Scan for the cell matching the given text and deliver its [X, Y] coordinate at center. 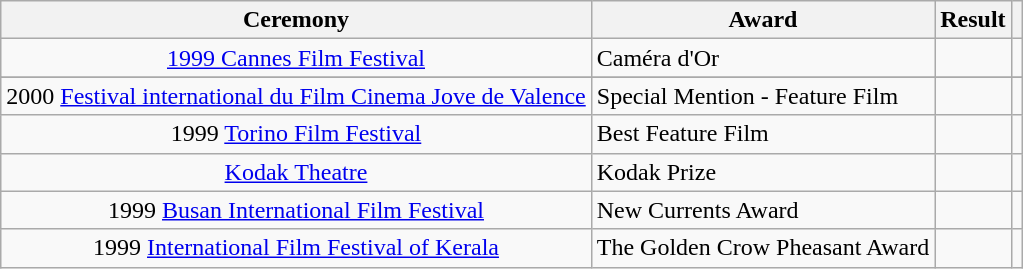
The Golden Crow Pheasant Award [762, 248]
Special Mention - Feature Film [762, 96]
1999 Busan International Film Festival [296, 210]
Result [973, 20]
2000 Festival international du Film Cinema Jove de Valence [296, 96]
1999 International Film Festival of Kerala [296, 248]
Ceremony [296, 20]
Best Feature Film [762, 134]
New Currents Award [762, 210]
Award [762, 20]
Caméra d'Or [762, 58]
1999 Cannes Film Festival [296, 58]
Kodak Prize [762, 172]
Kodak Theatre [296, 172]
1999 Torino Film Festival [296, 134]
